Detect which cell encompasses the target text, then output its (X, Y) center coordinate. 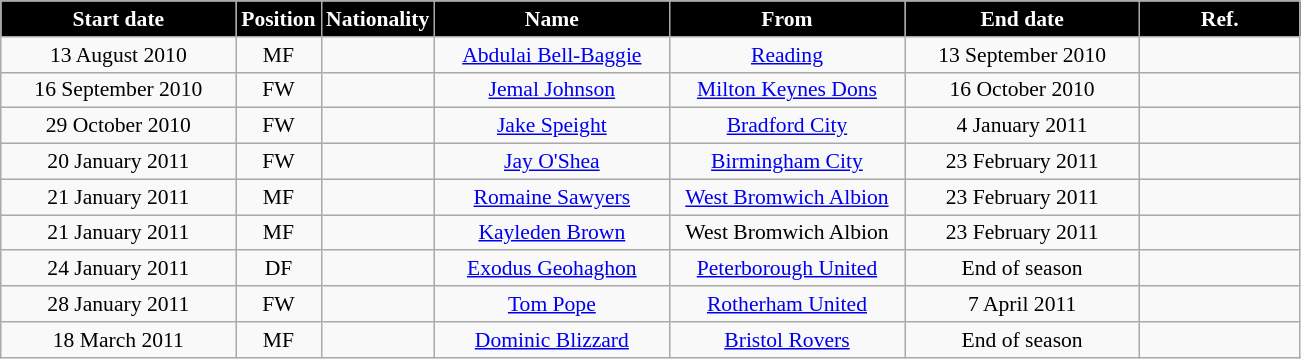
Position (278, 19)
Birmingham City (786, 162)
20 January 2011 (118, 162)
End date (1022, 19)
7 April 2011 (1022, 304)
From (786, 19)
29 October 2010 (118, 126)
Exodus Geohaghon (552, 269)
Kayleden Brown (552, 233)
13 September 2010 (1022, 55)
Ref. (1220, 19)
Jake Speight (552, 126)
Bradford City (786, 126)
Dominic Blizzard (552, 340)
28 January 2011 (118, 304)
Name (552, 19)
Tom Pope (552, 304)
Start date (118, 19)
Peterborough United (786, 269)
Abdulai Bell-Baggie (552, 55)
DF (278, 269)
Bristol Rovers (786, 340)
18 March 2011 (118, 340)
Milton Keynes Dons (786, 90)
Nationality (378, 19)
Jemal Johnson (552, 90)
Romaine Sawyers (552, 197)
Jay O'Shea (552, 162)
Reading (786, 55)
13 August 2010 (118, 55)
24 January 2011 (118, 269)
Rotherham United (786, 304)
16 October 2010 (1022, 90)
4 January 2011 (1022, 126)
16 September 2010 (118, 90)
